Scan for the cell matching the given text and deliver its [X, Y] coordinate at center. 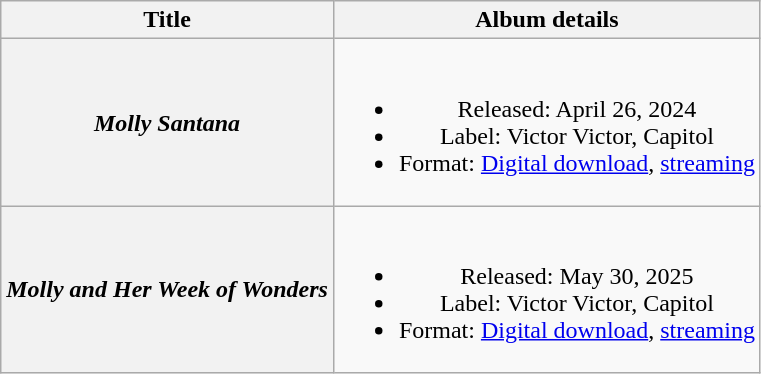
Molly Santana [168, 122]
Released: May 30, 2025Label: Victor Victor, CapitolFormat: Digital download, streaming [546, 290]
Molly and Her Week of Wonders [168, 290]
Album details [546, 20]
Released: April 26, 2024Label: Victor Victor, CapitolFormat: Digital download, streaming [546, 122]
Title [168, 20]
